Identify which cell holds the provided text, then report its (X, Y) central coordinate. 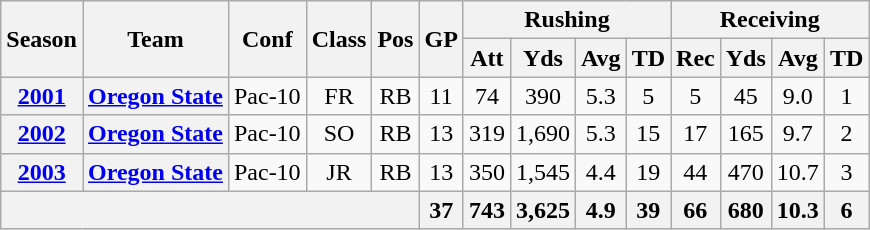
3,625 (542, 210)
66 (696, 210)
Att (486, 58)
319 (486, 134)
Team (155, 39)
15 (648, 134)
10.7 (798, 172)
SO (339, 134)
680 (746, 210)
44 (696, 172)
1,690 (542, 134)
Pos (396, 39)
2001 (42, 96)
1 (846, 96)
4.4 (600, 172)
2002 (42, 134)
9.7 (798, 134)
743 (486, 210)
JR (339, 172)
37 (441, 210)
Class (339, 39)
17 (696, 134)
6 (846, 210)
45 (746, 96)
2003 (42, 172)
1,545 (542, 172)
39 (648, 210)
19 (648, 172)
Receiving (770, 20)
390 (542, 96)
9.0 (798, 96)
11 (441, 96)
Rec (696, 58)
74 (486, 96)
Season (42, 39)
3 (846, 172)
Conf (267, 39)
350 (486, 172)
FR (339, 96)
Rushing (566, 20)
10.3 (798, 210)
4.9 (600, 210)
165 (746, 134)
2 (846, 134)
470 (746, 172)
GP (441, 39)
